Return [x, y] of the center of cell containing provided text 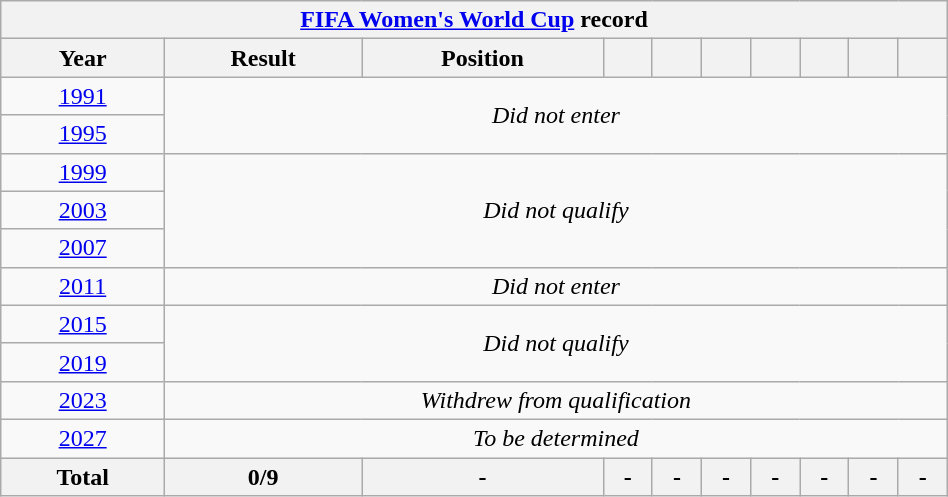
2003 [83, 210]
1991 [83, 96]
2023 [83, 400]
2015 [83, 324]
Result [264, 58]
2011 [83, 286]
Year [83, 58]
Position [483, 58]
1995 [83, 134]
2027 [83, 438]
To be determined [556, 438]
0/9 [264, 477]
FIFA Women's World Cup record [474, 20]
Total [83, 477]
Withdrew from qualification [556, 400]
2007 [83, 248]
2019 [83, 362]
1999 [83, 172]
